Determine the [X, Y] coordinate at the center of the cell enclosing the given text.  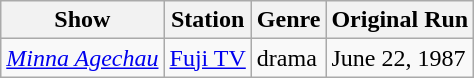
Original Run [400, 20]
Minna Agechau [82, 58]
Station [208, 20]
Show [82, 20]
Genre [288, 20]
drama [288, 58]
Fuji TV [208, 58]
June 22, 1987 [400, 58]
